Output the (X, Y) coordinate of the center of the cell containing the given text.  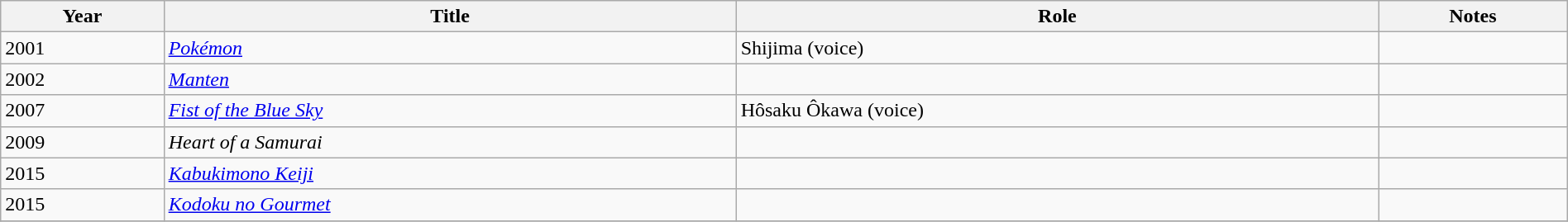
Kabukimono Keiji (450, 173)
Pokémon (450, 48)
2002 (83, 79)
2007 (83, 111)
Fist of the Blue Sky (450, 111)
Hôsaku Ôkawa (voice) (1057, 111)
Year (83, 17)
Shijima (voice) (1057, 48)
2001 (83, 48)
Heart of a Samurai (450, 142)
Manten (450, 79)
Title (450, 17)
Notes (1474, 17)
2009 (83, 142)
Role (1057, 17)
Kodoku no Gourmet (450, 205)
